Extract the [x, y] coordinate from the center of the cell holding the provided text.  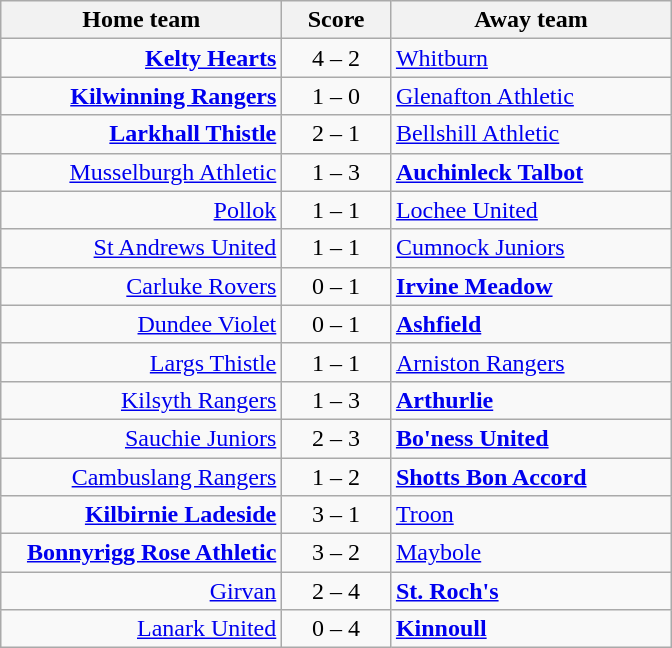
Kelty Hearts [142, 58]
2 – 4 [336, 591]
Kilwinning Rangers [142, 96]
Girvan [142, 591]
Cumnock Juniors [530, 248]
St Andrews United [142, 248]
Away team [530, 20]
Pollok [142, 210]
1 – 2 [336, 477]
Carluke Rovers [142, 286]
2 – 1 [336, 134]
Bonnyrigg Rose Athletic [142, 553]
Musselburgh Athletic [142, 172]
Kinnoull [530, 629]
2 – 3 [336, 438]
St. Roch's [530, 591]
1 – 0 [336, 96]
Kilsyth Rangers [142, 400]
Cambuslang Rangers [142, 477]
Whitburn [530, 58]
Lanark United [142, 629]
0 – 4 [336, 629]
Shotts Bon Accord [530, 477]
Irvine Meadow [530, 286]
Troon [530, 515]
Ashfield [530, 324]
Maybole [530, 553]
Dundee Violet [142, 324]
Sauchie Juniors [142, 438]
3 – 2 [336, 553]
Kilbirnie Ladeside [142, 515]
Lochee United [530, 210]
Arniston Rangers [530, 362]
Arthurlie [530, 400]
3 – 1 [336, 515]
Glenafton Athletic [530, 96]
Bellshill Athletic [530, 134]
Bo'ness United [530, 438]
Auchinleck Talbot [530, 172]
Score [336, 20]
4 – 2 [336, 58]
Home team [142, 20]
Largs Thistle [142, 362]
Larkhall Thistle [142, 134]
